Scan for the cell matching the given text and deliver its (x, y) coordinate at center. 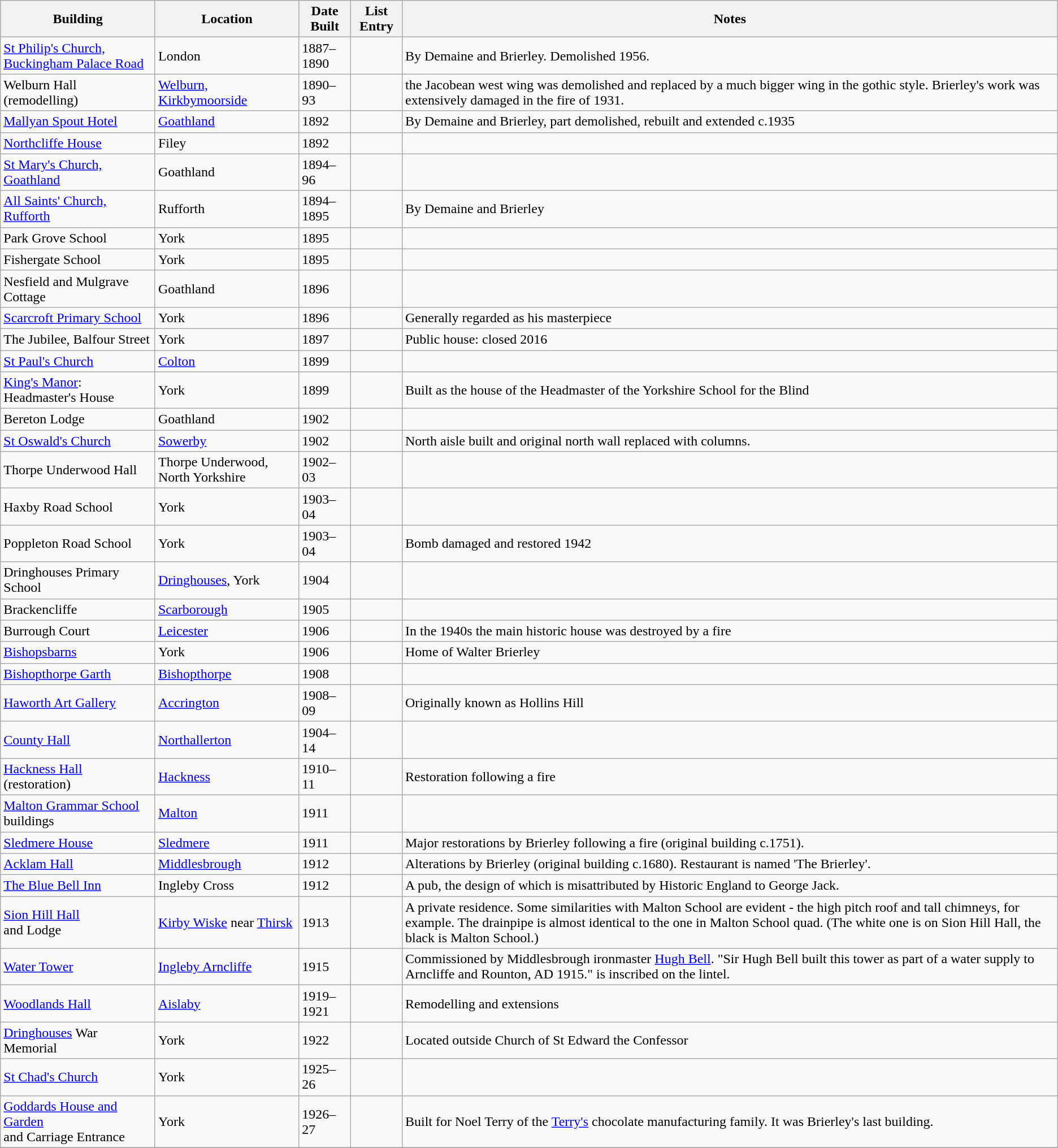
Nesfield and Mulgrave Cottage (78, 288)
Northcliffe House (78, 143)
Remodelling and extensions (730, 1004)
Leicester (227, 631)
Bereton Lodge (78, 419)
1913 (325, 922)
1904 (325, 580)
By Demaine and Brierley. Demolished 1956. (730, 55)
1894–96 (325, 172)
1925–26 (325, 1077)
Major restorations by Brierley following a fire (original building c.1751). (730, 843)
List Entry (376, 19)
Built as the house of the Headmaster of the Yorkshire School for the Blind (730, 390)
Kirby Wiske near Thirsk (227, 922)
St Mary's Church, Goathland (78, 172)
Dringhouses, York (227, 580)
1897 (325, 339)
Bishopthorpe (227, 674)
Middlesbrough (227, 864)
Scarcroft Primary School (78, 318)
Bomb damaged and restored 1942 (730, 544)
Malton Grammar School buildings (78, 813)
Dringhouses War Memorial (78, 1040)
Ingleby Cross (227, 886)
1894–1895 (325, 209)
Building (78, 19)
Located outside Church of St Edward the Confessor (730, 1040)
All Saints' Church, Rufforth (78, 209)
Acklam Hall (78, 864)
Home of Walter Brierley (730, 652)
St Paul's Church (78, 361)
Filey (227, 143)
Date Built (325, 19)
Park Grove School (78, 238)
Notes (730, 19)
1902–03 (325, 470)
1908–09 (325, 703)
The Blue Bell Inn (78, 886)
Bishopthorpe Garth (78, 674)
1904–14 (325, 739)
Alterations by Brierley (original building c.1680). Restaurant is named 'The Brierley'. (730, 864)
Public house: closed 2016 (730, 339)
Malton (227, 813)
Fishergate School (78, 259)
Haworth Art Gallery (78, 703)
St Philip's Church, Buckingham Palace Road (78, 55)
1910–11 (325, 777)
Welburn Hall (remodelling) (78, 93)
Bishopsbarns (78, 652)
1908 (325, 674)
Originally known as Hollins Hill (730, 703)
Welburn, Kirkbymoorside (227, 93)
1887–1890 (325, 55)
Sledmere House (78, 843)
St Oswald's Church (78, 441)
Hackness (227, 777)
Ingleby Arncliffe (227, 967)
St Chad's Church (78, 1077)
In the 1940s the main historic house was destroyed by a fire (730, 631)
Mallyan Spout Hotel (78, 122)
Goddards House and Garden and Carriage Entrance (78, 1121)
Haxby Road School (78, 506)
Accrington (227, 703)
Burrough Court (78, 631)
1915 (325, 967)
1890–93 (325, 93)
Colton (227, 361)
By Demaine and Brierley (730, 209)
1905 (325, 609)
Restoration following a fire (730, 777)
By Demaine and Brierley, part demolished, rebuilt and extended c.1935 (730, 122)
Sowerby (227, 441)
1922 (325, 1040)
A pub, the design of which is misattributed by Historic England to George Jack. (730, 886)
Hackness Hall (restoration) (78, 777)
Dringhouses Primary School (78, 580)
Sledmere (227, 843)
Northallerton (227, 739)
Location (227, 19)
Woodlands Hall (78, 1004)
Sion Hill Halland Lodge (78, 922)
King's Manor: Headmaster's House (78, 390)
Thorpe Underwood Hall (78, 470)
Water Tower (78, 967)
London (227, 55)
Rufforth (227, 209)
Aislaby (227, 1004)
Scarborough (227, 609)
Poppleton Road School (78, 544)
Brackencliffe (78, 609)
County Hall (78, 739)
1926–27 (325, 1121)
Generally regarded as his masterpiece (730, 318)
1919–1921 (325, 1004)
The Jubilee, Balfour Street (78, 339)
Thorpe Underwood, North Yorkshire (227, 470)
Built for Noel Terry of the Terry's chocolate manufacturing family. It was Brierley's last building. (730, 1121)
North aisle built and original north wall replaced with columns. (730, 441)
